Find where the given text appears and provide that cell's center as [X, Y] coordinate. 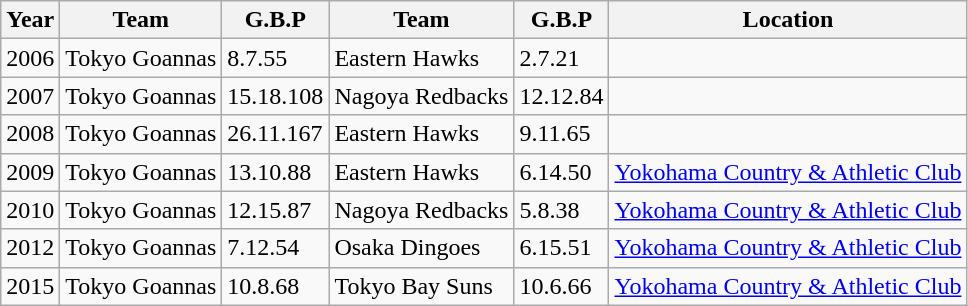
2015 [30, 286]
12.12.84 [562, 96]
6.15.51 [562, 248]
10.6.66 [562, 286]
2008 [30, 134]
9.11.65 [562, 134]
2.7.21 [562, 58]
2010 [30, 210]
7.12.54 [276, 248]
Location [788, 20]
26.11.167 [276, 134]
10.8.68 [276, 286]
6.14.50 [562, 172]
12.15.87 [276, 210]
15.18.108 [276, 96]
Tokyo Bay Suns [422, 286]
Osaka Dingoes [422, 248]
5.8.38 [562, 210]
Year [30, 20]
13.10.88 [276, 172]
2007 [30, 96]
2006 [30, 58]
2009 [30, 172]
2012 [30, 248]
8.7.55 [276, 58]
